Search for the cell housing the specified text and yield its (X, Y) center coordinate. 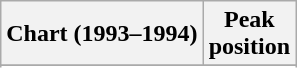
Peakposition (249, 34)
Chart (1993–1994) (102, 34)
